Determine the (X, Y) coordinate at the center of the cell enclosing the given text.  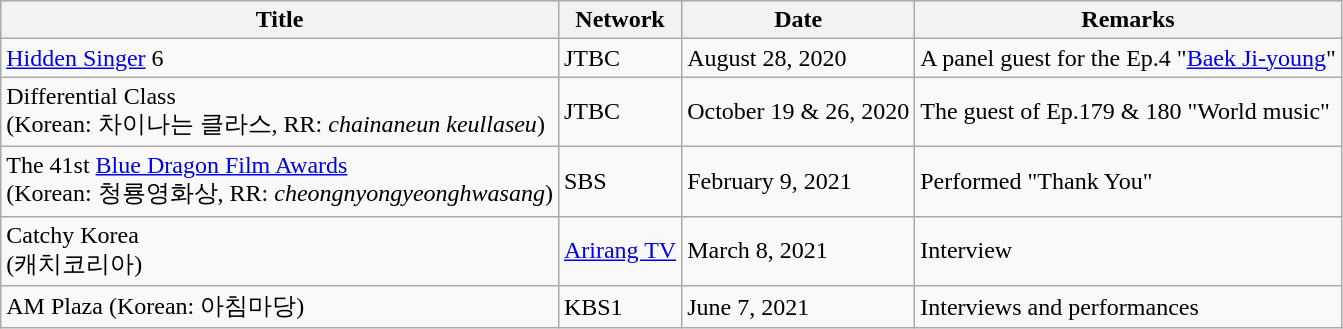
The 41st Blue Dragon Film Awards(Korean: 청룡영화상, RR: cheongnyongyeonghwasang) (280, 181)
Title (280, 20)
Differential Class(Korean: 차이나는 클라스, RR: chainaneun keullaseu) (280, 112)
AM Plaza (Korean: 아침마당) (280, 308)
August 28, 2020 (798, 58)
Arirang TV (620, 251)
Interview (1128, 251)
The guest of Ep.179 & 180 "World music" (1128, 112)
Catchy Korea(캐치코리아) (280, 251)
Remarks (1128, 20)
SBS (620, 181)
Date (798, 20)
Network (620, 20)
October 19 & 26, 2020 (798, 112)
June 7, 2021 (798, 308)
Interviews and performances (1128, 308)
A panel guest for the Ep.4 "Baek Ji-young" (1128, 58)
Hidden Singer 6 (280, 58)
February 9, 2021 (798, 181)
March 8, 2021 (798, 251)
KBS1 (620, 308)
Performed "Thank You" (1128, 181)
